Return [X, Y] of the center of cell containing provided text 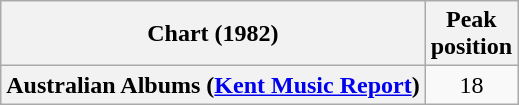
Peakposition [471, 34]
18 [471, 85]
Chart (1982) [213, 34]
Australian Albums (Kent Music Report) [213, 85]
